Pinpoint the cell where the given text exists, returning its [X, Y] midpoint coordinate. 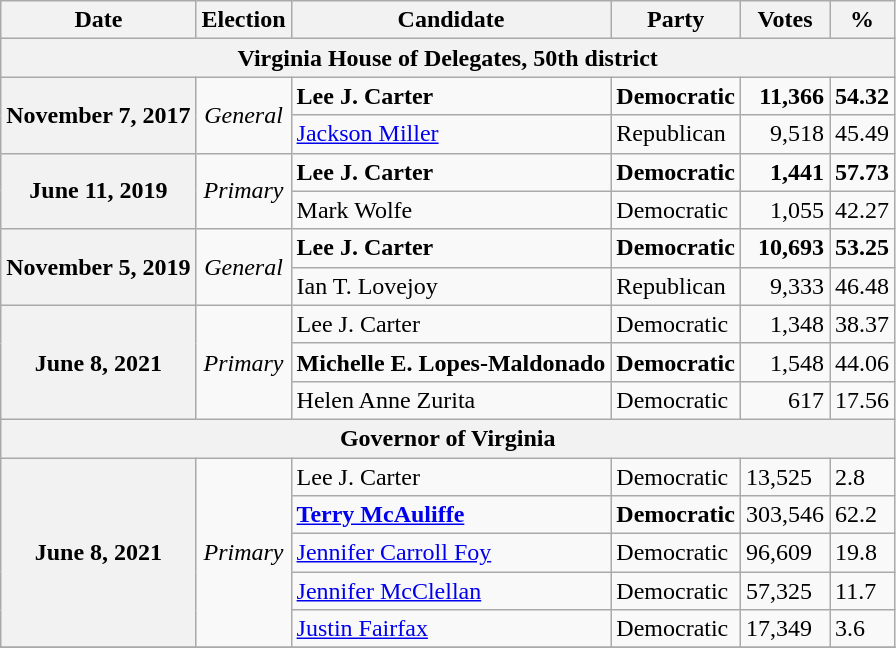
Michelle E. Lopes-Maldonado [451, 362]
Helen Anne Zurita [451, 400]
1,348 [784, 324]
Jennifer Carroll Foy [451, 553]
2.8 [862, 477]
13,525 [784, 477]
Virginia House of Delegates, 50th district [448, 58]
57,325 [784, 591]
1,055 [784, 210]
Mark Wolfe [451, 210]
June 11, 2019 [98, 191]
11.7 [862, 591]
3.6 [862, 629]
17.56 [862, 400]
53.25 [862, 248]
Jackson Miller [451, 134]
19.8 [862, 553]
57.73 [862, 172]
9,333 [784, 286]
617 [784, 400]
44.06 [862, 362]
Governor of Virginia [448, 438]
38.37 [862, 324]
Party [676, 20]
10,693 [784, 248]
Ian T. Lovejoy [451, 286]
1,441 [784, 172]
% [862, 20]
11,366 [784, 96]
62.2 [862, 515]
17,349 [784, 629]
Date [98, 20]
45.49 [862, 134]
303,546 [784, 515]
54.32 [862, 96]
42.27 [862, 210]
Terry McAuliffe [451, 515]
November 5, 2019 [98, 267]
Election [244, 20]
9,518 [784, 134]
Jennifer McClellan [451, 591]
46.48 [862, 286]
96,609 [784, 553]
1,548 [784, 362]
November 7, 2017 [98, 115]
Candidate [451, 20]
Justin Fairfax [451, 629]
Votes [784, 20]
